Pinpoint the cell where the given text exists, returning its [X, Y] midpoint coordinate. 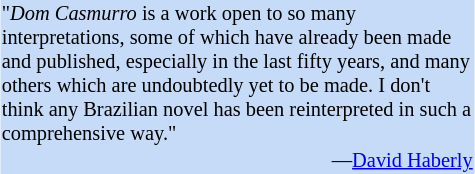
—David Haberly [237, 160]
